Return (x, y) of the center of cell containing provided text 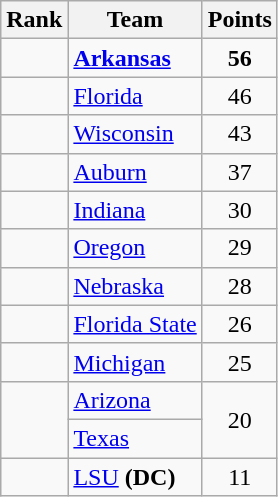
56 (240, 58)
30 (240, 210)
Rank (34, 20)
Oregon (135, 248)
37 (240, 172)
11 (240, 477)
43 (240, 134)
Indiana (135, 210)
Points (240, 20)
Team (135, 20)
Texas (135, 438)
Michigan (135, 362)
25 (240, 362)
28 (240, 286)
LSU (DC) (135, 477)
Arizona (135, 400)
Nebraska (135, 286)
Wisconsin (135, 134)
Florida State (135, 324)
Arkansas (135, 58)
26 (240, 324)
29 (240, 248)
20 (240, 419)
46 (240, 96)
Florida (135, 96)
Auburn (135, 172)
